Identify which cell holds the provided text, then report its (X, Y) central coordinate. 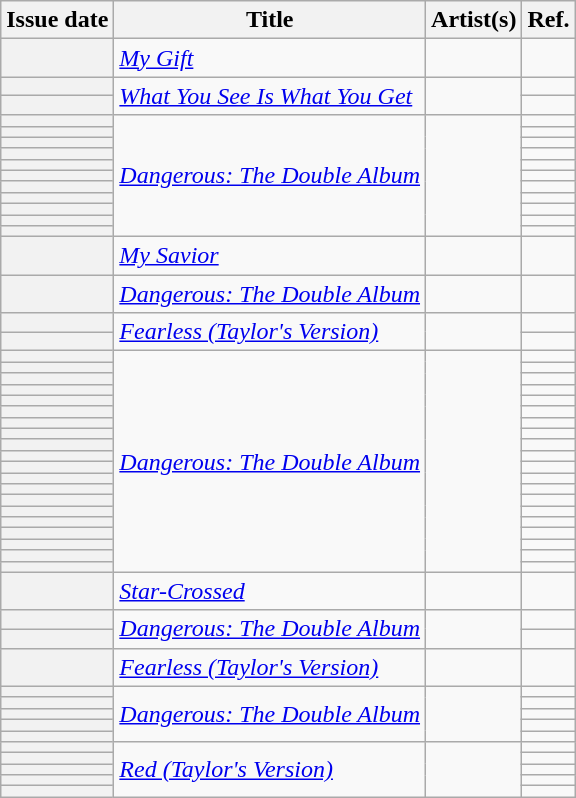
My Savior (270, 256)
Issue date (58, 20)
Ref. (548, 20)
Artist(s) (474, 20)
What You See Is What You Get (270, 96)
Star-Crossed (270, 591)
Title (270, 20)
My Gift (270, 58)
Red (Taylor's Version) (270, 770)
